For the text-containing cell, return its midpoint in (X, Y) coordinate format. 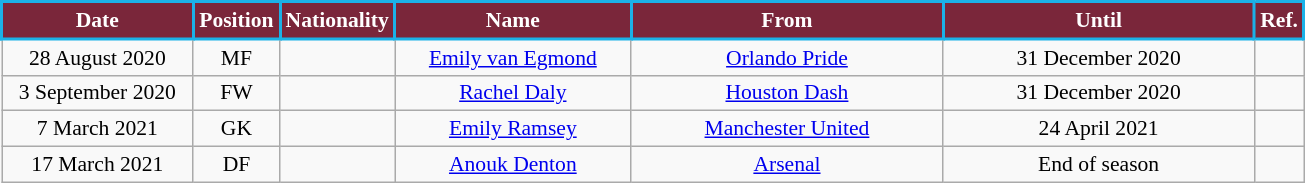
Position (236, 20)
7 March 2021 (98, 129)
DF (236, 165)
Date (98, 20)
Arsenal (787, 165)
3 September 2020 (98, 93)
MF (236, 57)
28 August 2020 (98, 57)
Orlando Pride (787, 57)
Manchester United (787, 129)
From (787, 20)
17 March 2021 (98, 165)
Ref. (1278, 20)
Houston Dash (787, 93)
Emily van Egmond (514, 57)
Until (1099, 20)
FW (236, 93)
Nationality (338, 20)
Name (514, 20)
Emily Ramsey (514, 129)
Rachel Daly (514, 93)
24 April 2021 (1099, 129)
End of season (1099, 165)
Anouk Denton (514, 165)
GK (236, 129)
